Scan for the cell matching the given text and deliver its [x, y] coordinate at center. 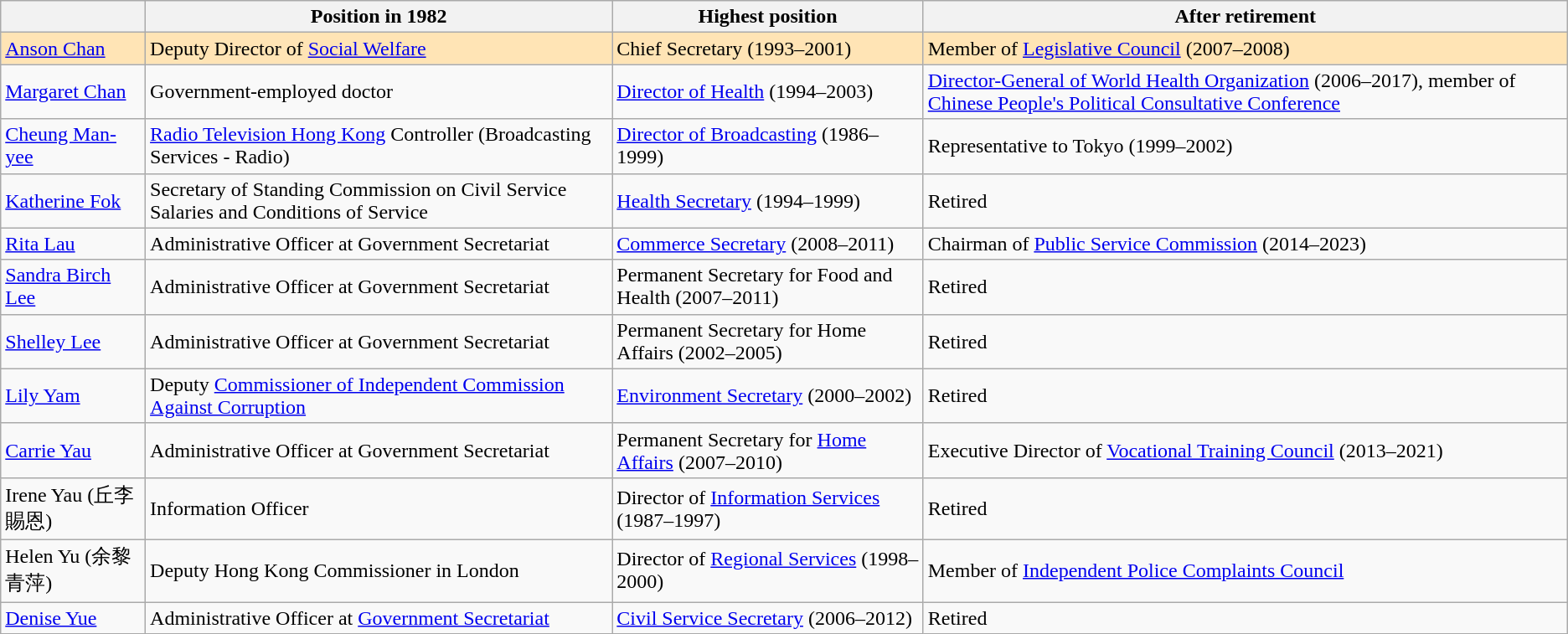
Rita Lau [74, 244]
Director-General of World Health Organization (2006–2017), member of Chinese People's Political Consultative Conference [1245, 92]
Director of Broadcasting (1986–1999) [767, 146]
Deputy Commissioner of Independent Commission Against Corruption [379, 395]
Margaret Chan [74, 92]
Director of Regional Services (1998–2000) [767, 570]
Denise Yue [74, 617]
Helen Yu (余黎青萍) [74, 570]
Director of Health (1994–2003) [767, 92]
Health Secretary (1994–1999) [767, 201]
Katherine Fok [74, 201]
Deputy Hong Kong Commissioner in London [379, 570]
Director of Information Services (1987–1997) [767, 508]
Highest position [767, 17]
Information Officer [379, 508]
Environment Secretary (2000–2002) [767, 395]
Carrie Yau [74, 451]
Secretary of Standing Commission on Civil Service Salaries and Conditions of Service [379, 201]
Member of Independent Police Complaints Council [1245, 570]
Permanent Secretary for Food and Health (2007–2011) [767, 286]
Radio Television Hong Kong Controller (Broadcasting Services - Radio) [379, 146]
Chief Secretary (1993–2001) [767, 49]
Irene Yau (丘李賜恩) [74, 508]
Government-employed doctor [379, 92]
After retirement [1245, 17]
Sandra Birch Lee [74, 286]
Deputy Director of Social Welfare [379, 49]
Civil Service Secretary (2006–2012) [767, 617]
Position in 1982 [379, 17]
Chairman of Public Service Commission (2014–2023) [1245, 244]
Executive Director of Vocational Training Council (2013–2021) [1245, 451]
Anson Chan [74, 49]
Representative to Tokyo (1999–2002) [1245, 146]
Member of Legislative Council (2007–2008) [1245, 49]
Permanent Secretary for Home Affairs (2002–2005) [767, 342]
Permanent Secretary for Home Affairs (2007–2010) [767, 451]
Lily Yam [74, 395]
Cheung Man-yee [74, 146]
Shelley Lee [74, 342]
Commerce Secretary (2008–2011) [767, 244]
